Identify which cell holds the provided text, then report its [x, y] central coordinate. 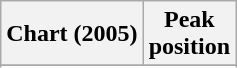
Peakposition [189, 34]
Chart (2005) [72, 34]
